Determine the [X, Y] coordinate at the center of the cell enclosing the given text.  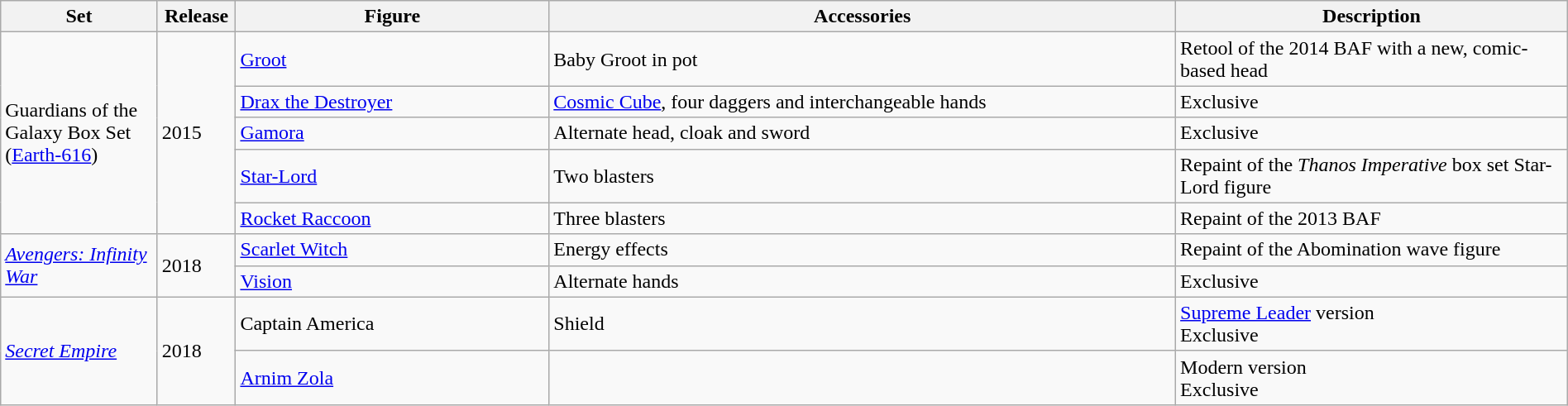
Figure [392, 17]
Energy effects [863, 250]
Secret Empire [79, 351]
Baby Groot in pot [863, 60]
Shield [863, 324]
Description [1372, 17]
Repaint of the Abomination wave figure [1372, 250]
Supreme Leader versionExclusive [1372, 324]
Arnim Zola [392, 377]
Star-Lord [392, 175]
Cosmic Cube, four daggers and interchangeable hands [863, 102]
Retool of the 2014 BAF with a new, comic-based head [1372, 60]
Alternate head, cloak and sword [863, 133]
Repaint of the 2013 BAF [1372, 218]
Rocket Raccoon [392, 218]
Modern versionExclusive [1372, 377]
Gamora [392, 133]
Drax the Destroyer [392, 102]
Set [79, 17]
Accessories [863, 17]
2015 [197, 133]
Groot [392, 60]
Repaint of the Thanos Imperative box set Star-Lord figure [1372, 175]
Three blasters [863, 218]
Avengers: Infinity War [79, 265]
Alternate hands [863, 281]
Captain America [392, 324]
Release [197, 17]
Guardians of the Galaxy Box Set (Earth-616) [79, 133]
Scarlet Witch [392, 250]
Two blasters [863, 175]
Vision [392, 281]
